Provide the [x, y] coordinate of the cell's center where the given text is located.  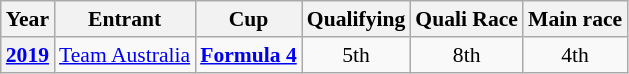
5th [356, 55]
8th [466, 55]
2019 [28, 55]
Entrant [124, 19]
Team Australia [124, 55]
Quali Race [466, 19]
Qualifying [356, 19]
Year [28, 19]
4th [575, 55]
Cup [248, 19]
Main race [575, 19]
Formula 4 [248, 55]
